Pinpoint the cell where the given text exists, returning its (x, y) midpoint coordinate. 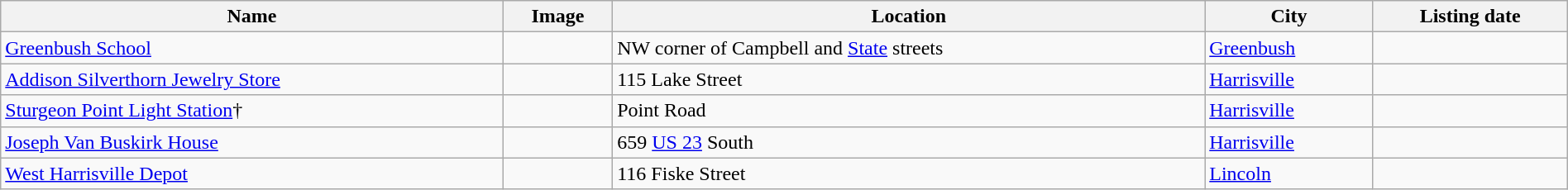
Joseph Van Buskirk House (251, 142)
Lincoln (1288, 173)
Point Road (909, 111)
Greenbush School (251, 48)
Sturgeon Point Light Station† (251, 111)
Location (909, 17)
NW corner of Campbell and State streets (909, 48)
West Harrisville Depot (251, 173)
Name (251, 17)
Addison Silverthorn Jewelry Store (251, 79)
116 Fiske Street (909, 173)
115 Lake Street (909, 79)
City (1288, 17)
Image (557, 17)
Greenbush (1288, 48)
659 US 23 South (909, 142)
Listing date (1470, 17)
